From the cell containing the given text, extract its center point as (x, y) coordinate. 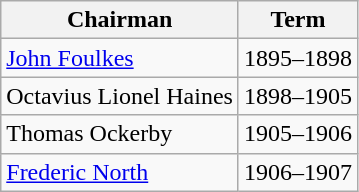
1906–1907 (298, 172)
Thomas Ockerby (120, 134)
John Foulkes (120, 58)
Frederic North (120, 172)
1898–1905 (298, 96)
Octavius Lionel Haines (120, 96)
Term (298, 20)
1895–1898 (298, 58)
1905–1906 (298, 134)
Chairman (120, 20)
